From the cell containing the given text, extract its center point as (X, Y) coordinate. 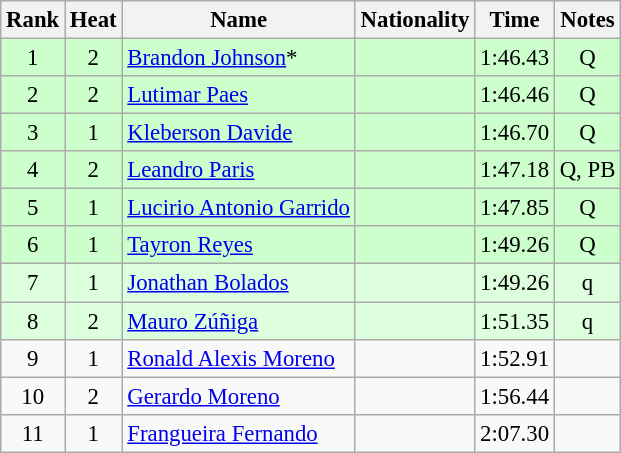
9 (33, 358)
Tayron Reyes (238, 245)
Ronald Alexis Moreno (238, 358)
1:47.18 (515, 170)
4 (33, 170)
2:07.30 (515, 433)
1:47.85 (515, 208)
5 (33, 208)
Time (515, 20)
Heat (94, 20)
1:46.70 (515, 133)
7 (33, 283)
1:51.35 (515, 321)
Frangueira Fernando (238, 433)
Jonathan Bolados (238, 283)
Lutimar Paes (238, 95)
11 (33, 433)
Q, PB (587, 170)
Notes (587, 20)
6 (33, 245)
Nationality (414, 20)
1:46.43 (515, 58)
Mauro Zúñiga (238, 321)
Rank (33, 20)
1:56.44 (515, 396)
Leandro Paris (238, 170)
Lucirio Antonio Garrido (238, 208)
8 (33, 321)
1:46.46 (515, 95)
Brandon Johnson* (238, 58)
3 (33, 133)
Kleberson Davide (238, 133)
Gerardo Moreno (238, 396)
Name (238, 20)
1:52.91 (515, 358)
10 (33, 396)
